Search for the cell housing the specified text and yield its (X, Y) center coordinate. 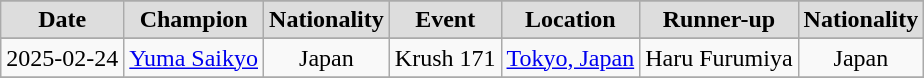
Tokyo, Japan (570, 58)
Event (445, 20)
Krush 171 (445, 58)
Location (570, 20)
Runner-up (719, 20)
Champion (194, 20)
Haru Furumiya (719, 58)
Yuma Saikyo (194, 58)
2025-02-24 (62, 58)
Date (62, 20)
